For the text-containing cell, return its midpoint in [x, y] coordinate format. 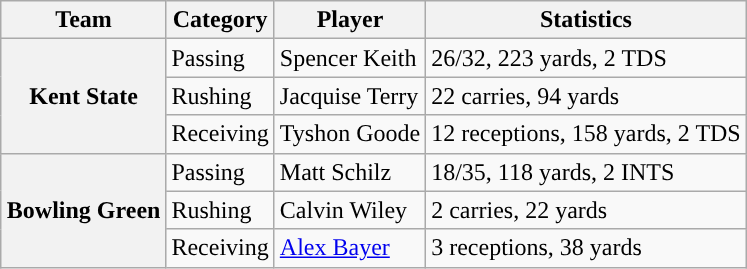
Matt Schilz [350, 172]
26/32, 223 yards, 2 TDS [586, 58]
12 receptions, 158 yards, 2 TDS [586, 134]
Calvin Wiley [350, 210]
Category [220, 20]
2 carries, 22 yards [586, 210]
22 carries, 94 yards [586, 96]
Bowling Green [84, 210]
Team [84, 20]
Alex Bayer [350, 248]
Jacquise Terry [350, 96]
Kent State [84, 96]
Spencer Keith [350, 58]
18/35, 118 yards, 2 INTS [586, 172]
Tyshon Goode [350, 134]
Player [350, 20]
3 receptions, 38 yards [586, 248]
Statistics [586, 20]
